Determine the [x, y] coordinate at the center of the cell enclosing the given text.  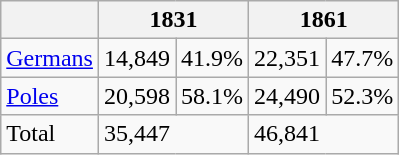
14,849 [136, 58]
Poles [50, 96]
1861 [324, 20]
46,841 [324, 134]
41.9% [212, 58]
58.1% [212, 96]
22,351 [288, 58]
35,447 [173, 134]
Germans [50, 58]
Total [50, 134]
47.7% [362, 58]
24,490 [288, 96]
1831 [173, 20]
20,598 [136, 96]
52.3% [362, 96]
